Return the (X, Y) coordinate for the center point of the cell that contains the specified text.  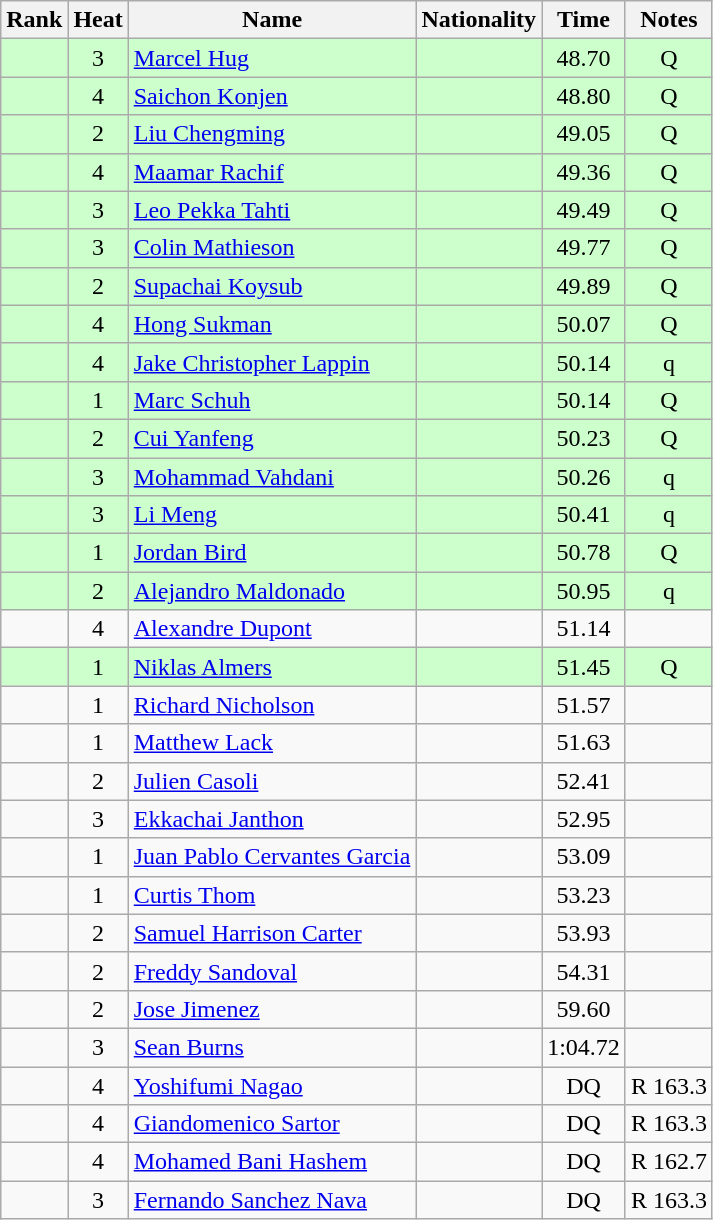
51.45 (584, 667)
1:04.72 (584, 1047)
Supachai Koysub (272, 286)
53.93 (584, 933)
Mohamed Bani Hashem (272, 1162)
51.63 (584, 743)
49.36 (584, 172)
48.70 (584, 58)
50.26 (584, 477)
53.09 (584, 857)
48.80 (584, 96)
Hong Sukman (272, 324)
Time (584, 20)
Freddy Sandoval (272, 971)
51.57 (584, 705)
Sean Burns (272, 1047)
50.41 (584, 515)
49.89 (584, 286)
Cui Yanfeng (272, 438)
50.07 (584, 324)
Name (272, 20)
Richard Nicholson (272, 705)
Curtis Thom (272, 895)
Alexandre Dupont (272, 629)
Maamar Rachif (272, 172)
Marcel Hug (272, 58)
Saichon Konjen (272, 96)
Liu Chengming (272, 134)
Leo Pekka Tahti (272, 210)
Ekkachai Janthon (272, 819)
50.78 (584, 553)
52.95 (584, 819)
Juan Pablo Cervantes Garcia (272, 857)
Heat (98, 20)
50.95 (584, 591)
Rank (34, 20)
49.77 (584, 248)
Fernando Sanchez Nava (272, 1200)
59.60 (584, 1009)
Samuel Harrison Carter (272, 933)
49.05 (584, 134)
Jordan Bird (272, 553)
49.49 (584, 210)
Giandomenico Sartor (272, 1124)
R 162.7 (668, 1162)
Marc Schuh (272, 400)
Notes (668, 20)
Jose Jimenez (272, 1009)
Matthew Lack (272, 743)
Niklas Almers (272, 667)
Jake Christopher Lappin (272, 362)
Yoshifumi Nagao (272, 1085)
Li Meng (272, 515)
53.23 (584, 895)
54.31 (584, 971)
51.14 (584, 629)
Nationality (479, 20)
Mohammad Vahdani (272, 477)
Alejandro Maldonado (272, 591)
50.23 (584, 438)
52.41 (584, 781)
Julien Casoli (272, 781)
Colin Mathieson (272, 248)
